Locate the cell with the specified text and output its [X, Y] center coordinate. 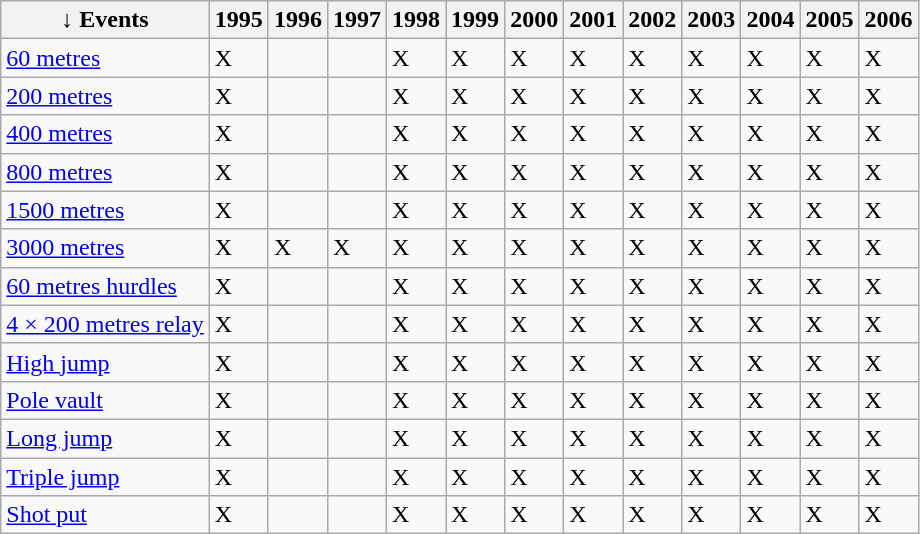
2001 [594, 20]
1500 metres [106, 210]
400 metres [106, 134]
800 metres [106, 172]
Pole vault [106, 400]
↓ Events [106, 20]
1998 [416, 20]
60 metres hurdles [106, 286]
1996 [298, 20]
2006 [888, 20]
1995 [238, 20]
60 metres [106, 58]
High jump [106, 362]
200 metres [106, 96]
Triple jump [106, 477]
Long jump [106, 438]
Shot put [106, 515]
2004 [770, 20]
2002 [652, 20]
4 × 200 metres relay [106, 324]
2000 [534, 20]
3000 metres [106, 248]
1999 [476, 20]
1997 [356, 20]
2003 [712, 20]
2005 [830, 20]
